For the text-containing cell, return its midpoint in [X, Y] coordinate format. 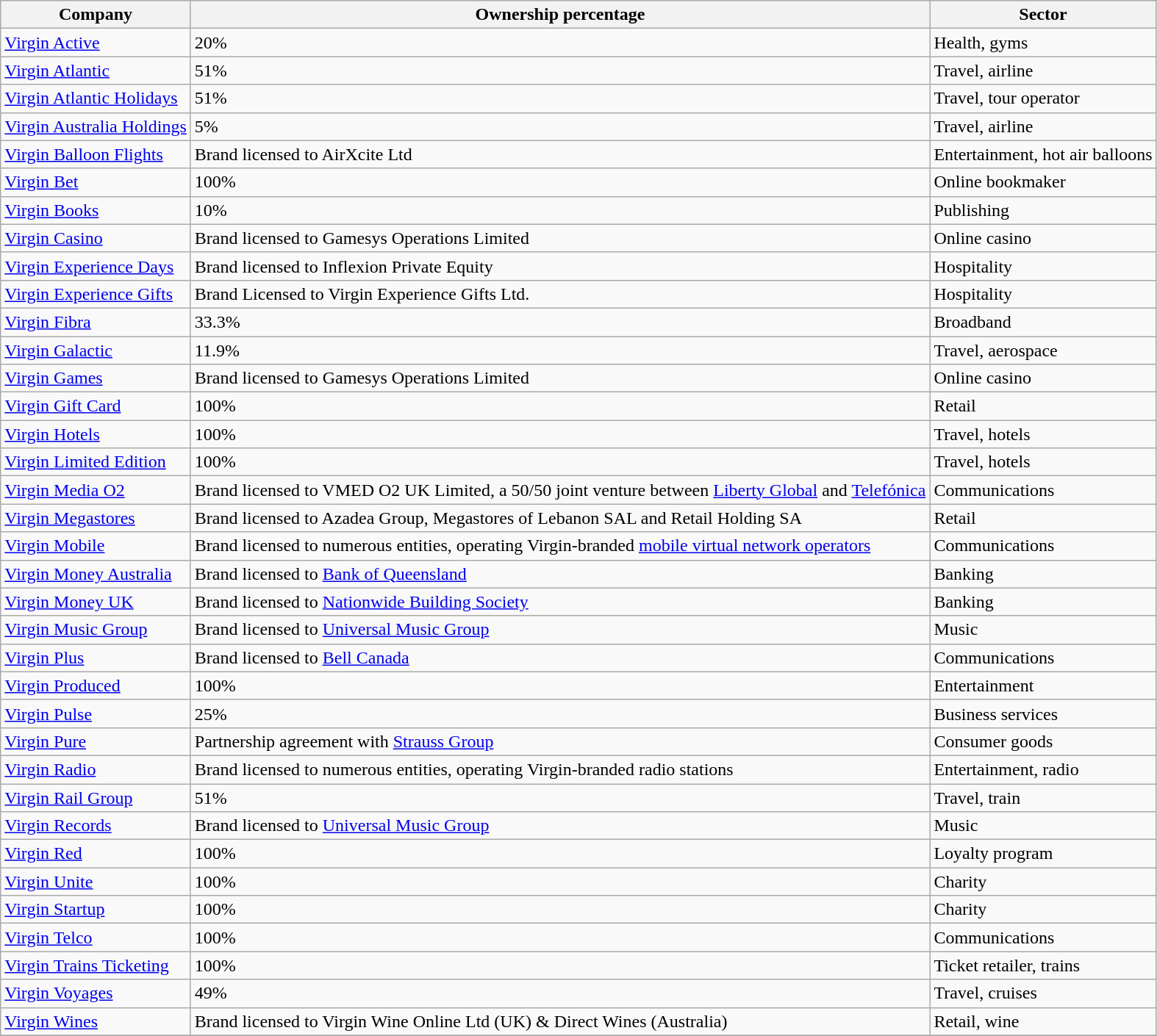
Brand Licensed to Virgin Experience Gifts Ltd. [560, 294]
Virgin Megastores [96, 518]
Partnership agreement with Strauss Group [560, 741]
Virgin Atlantic Holidays [96, 98]
49% [560, 993]
Virgin Experience Days [96, 266]
Virgin Red [96, 854]
Virgin Books [96, 210]
Business services [1043, 713]
Virgin Media O2 [96, 490]
Virgin Records [96, 826]
Company [96, 15]
Travel, train [1043, 797]
Virgin Unite [96, 882]
Virgin Bet [96, 182]
Brand licensed to Inflexion Private Equity [560, 266]
5% [560, 126]
Brand licensed to VMED O2 UK Limited, a 50/50 joint venture between Liberty Global and Telefónica [560, 490]
Virgin Trains Ticketing [96, 965]
Travel, aerospace [1043, 350]
25% [560, 713]
Brand licensed to AirXcite Ltd [560, 154]
Virgin Hotels [96, 434]
Virgin Music Group [96, 630]
Virgin Startup [96, 910]
Virgin Limited Edition [96, 462]
Virgin Radio [96, 769]
10% [560, 210]
33.3% [560, 322]
Virgin Voyages [96, 993]
Broadband [1043, 322]
Virgin Galactic [96, 350]
Health, gyms [1043, 43]
Ownership percentage [560, 15]
Virgin Fibra [96, 322]
Brand licensed to numerous entities, operating Virgin-branded radio stations [560, 769]
Virgin Balloon Flights [96, 154]
Virgin Pulse [96, 713]
Brand licensed to Azadea Group, Megastores of Lebanon SAL and Retail Holding SA [560, 518]
Virgin Gift Card [96, 406]
Virgin Experience Gifts [96, 294]
Virgin Mobile [96, 546]
Virgin Active [96, 43]
Virgin Games [96, 378]
Brand licensed to Virgin Wine Online Ltd (UK) & Direct Wines (Australia) [560, 1021]
Loyalty program [1043, 854]
Virgin Atlantic [96, 71]
Sector [1043, 15]
Virgin Australia Holdings [96, 126]
Entertainment, radio [1043, 769]
Publishing [1043, 210]
Brand licensed to numerous entities, operating Virgin-branded mobile virtual network operators [560, 546]
Online bookmaker [1043, 182]
20% [560, 43]
Virgin Pure [96, 741]
Virgin Money Australia [96, 574]
Brand licensed to Bank of Queensland [560, 574]
Entertainment [1043, 686]
Virgin Money UK [96, 602]
Travel, cruises [1043, 993]
Ticket retailer, trains [1043, 965]
Consumer goods [1043, 741]
Virgin Produced [96, 686]
Retail, wine [1043, 1021]
Travel, tour operator [1043, 98]
Brand licensed to Nationwide Building Society [560, 602]
Virgin Casino [96, 238]
11.9% [560, 350]
Entertainment, hot air balloons [1043, 154]
Virgin Rail Group [96, 797]
Brand licensed to Bell Canada [560, 658]
Virgin Wines [96, 1021]
Virgin Telco [96, 938]
Virgin Plus [96, 658]
